Locate the cell with the specified text and output its [x, y] center coordinate. 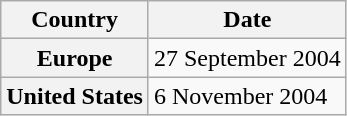
Country [75, 20]
6 November 2004 [247, 96]
Date [247, 20]
27 September 2004 [247, 58]
United States [75, 96]
Europe [75, 58]
